Determine the [x, y] coordinate at the center of the cell enclosing the given text.  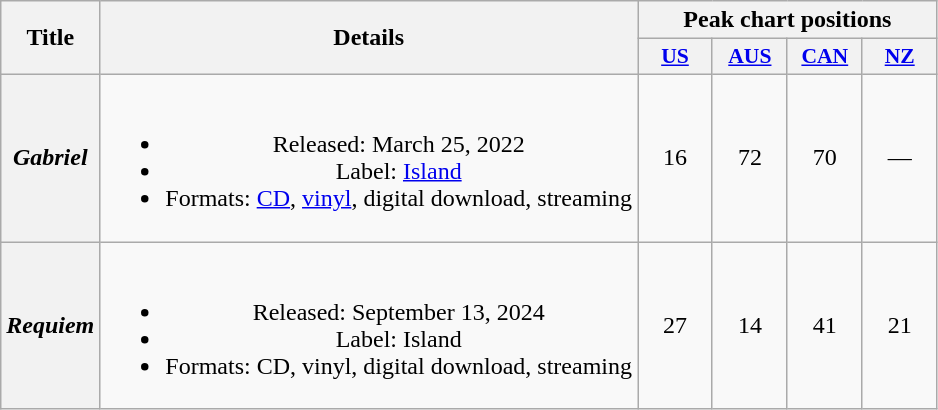
27 [676, 326]
Released: March 25, 2022Label: IslandFormats: CD, vinyl, digital download, streaming [369, 158]
Requiem [50, 326]
CAN [824, 57]
Peak chart positions [788, 20]
72 [750, 158]
21 [900, 326]
16 [676, 158]
Title [50, 38]
14 [750, 326]
— [900, 158]
Gabriel [50, 158]
NZ [900, 57]
Released: September 13, 2024Label: IslandFormats: CD, vinyl, digital download, streaming [369, 326]
41 [824, 326]
AUS [750, 57]
70 [824, 158]
Details [369, 38]
US [676, 57]
